Return the (X, Y) coordinate for the center point of the cell that contains the specified text.  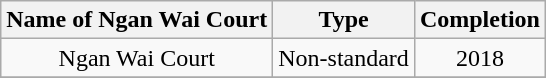
2018 (480, 58)
Non-standard (344, 58)
Type (344, 20)
Name of Ngan Wai Court (137, 20)
Ngan Wai Court (137, 58)
Completion (480, 20)
